Pinpoint the cell where the given text exists, returning its (x, y) midpoint coordinate. 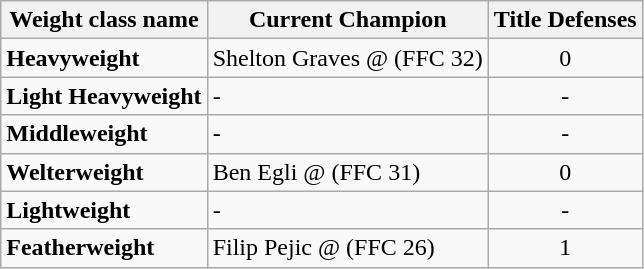
Heavyweight (104, 58)
Filip Pejic @ (FFC 26) (348, 248)
Featherweight (104, 248)
Lightweight (104, 210)
Light Heavyweight (104, 96)
Current Champion (348, 20)
Middleweight (104, 134)
Welterweight (104, 172)
Weight class name (104, 20)
1 (565, 248)
Shelton Graves @ (FFC 32) (348, 58)
Title Defenses (565, 20)
Ben Egli @ (FFC 31) (348, 172)
